For the text-containing cell, return its midpoint in [x, y] coordinate format. 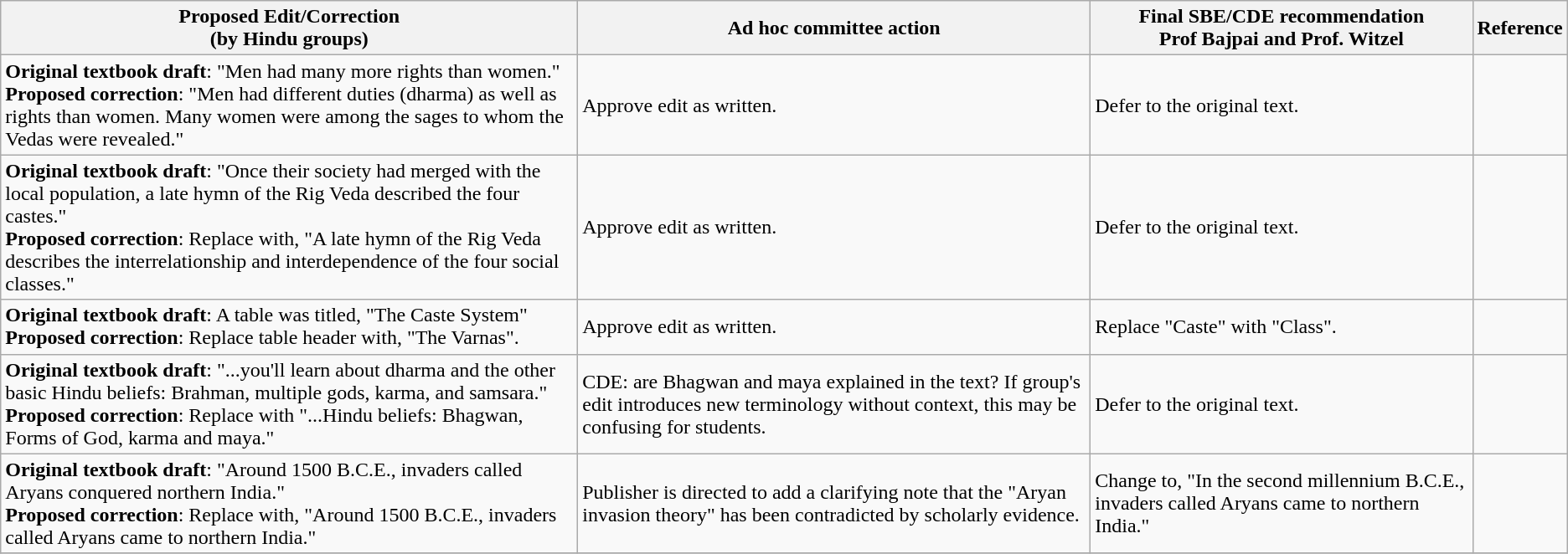
Proposed Edit/Correction(by Hindu groups) [290, 28]
Ad hoc committee action [834, 28]
Change to, "In the second millennium B.C.E., invaders called Aryans came to northern India." [1282, 504]
Replace "Caste" with "Class". [1282, 326]
Original textbook draft: A table was titled, "The Caste System"Proposed correction: Replace table header with, "The Varnas". [290, 326]
Reference [1519, 28]
Publisher is directed to add a clarifying note that the "Aryan invasion theory" has been contradicted by scholarly evidence. [834, 504]
CDE: are Bhagwan and maya explained in the text? If group's edit introduces new terminology without context, this may be confusing for students. [834, 403]
Final SBE/CDE recommendationProf Bajpai and Prof. Witzel [1282, 28]
